Output the [x, y] coordinate of the center of the cell containing the given text.  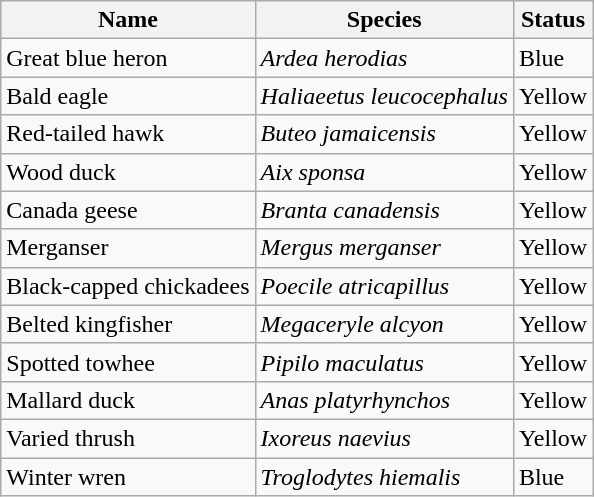
Ardea herodias [384, 58]
Winter wren [128, 477]
Varied thrush [128, 438]
Poecile atricapillus [384, 286]
Haliaeetus leucocephalus [384, 96]
Buteo jamaicensis [384, 134]
Troglodytes hiemalis [384, 477]
Spotted towhee [128, 362]
Canada geese [128, 210]
Anas platyrhynchos [384, 400]
Great blue heron [128, 58]
Ixoreus naevius [384, 438]
Bald eagle [128, 96]
Status [552, 20]
Species [384, 20]
Mallard duck [128, 400]
Black-capped chickadees [128, 286]
Red-tailed hawk [128, 134]
Belted kingfisher [128, 324]
Wood duck [128, 172]
Merganser [128, 248]
Pipilo maculatus [384, 362]
Branta canadensis [384, 210]
Name [128, 20]
Megaceryle alcyon [384, 324]
Aix sponsa [384, 172]
Mergus merganser [384, 248]
